Output the (x, y) coordinate of the center of the cell containing the given text.  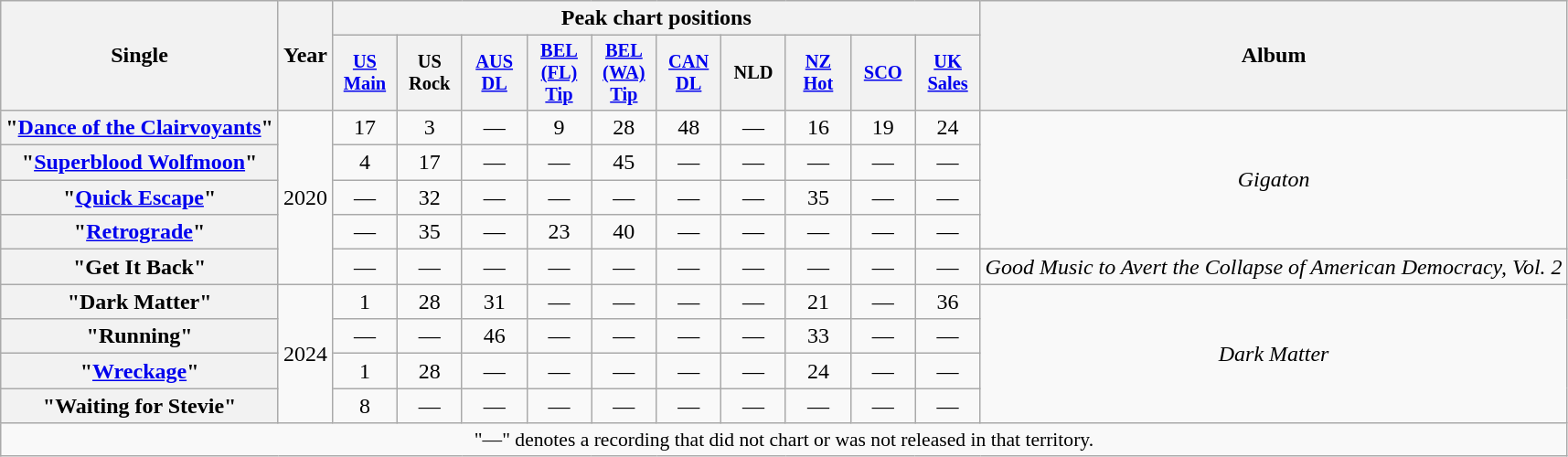
23 (560, 232)
Single (140, 56)
32 (430, 197)
21 (817, 302)
NZHot (817, 73)
3 (430, 127)
"Dance of the Clairvoyants" (140, 127)
BEL(WA)Tip (624, 73)
Good Music to Avert the Collapse of American Democracy, Vol. 2 (1274, 267)
48 (689, 127)
UKSales (947, 73)
"Get It Back" (140, 267)
Album (1274, 56)
40 (624, 232)
46 (494, 336)
4 (366, 163)
US Main (366, 73)
"Waiting for Stevie" (140, 406)
Dark Matter (1274, 354)
US Rock (430, 73)
BEL(FL)Tip (560, 73)
Gigaton (1274, 179)
AUSDL (494, 73)
Year (305, 56)
19 (883, 127)
"Superblood Wolfmoon" (140, 163)
31 (494, 302)
45 (624, 163)
9 (560, 127)
8 (366, 406)
"—" denotes a recording that did not chart or was not released in that territory. (784, 440)
Peak chart positions (656, 18)
"Quick Escape" (140, 197)
"Wreckage" (140, 371)
36 (947, 302)
NLD (753, 73)
"Running" (140, 336)
"Retrograde" (140, 232)
2024 (305, 354)
2020 (305, 197)
33 (817, 336)
SCO (883, 73)
CANDL (689, 73)
16 (817, 127)
"Dark Matter" (140, 302)
